Extract the [x, y] coordinate from the center of the cell holding the provided text.  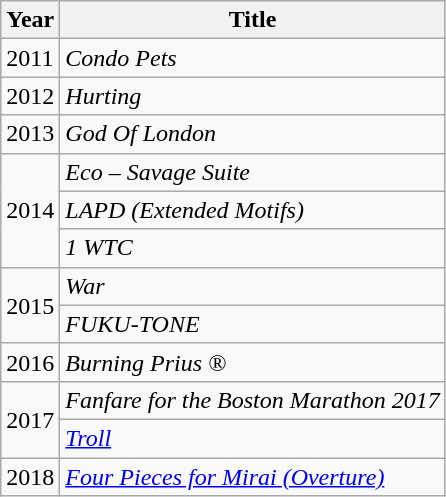
Troll [253, 438]
Condo Pets [253, 58]
Four Pieces for Mirai (Overture) [253, 477]
Year [30, 20]
Fanfare for the Boston Marathon 2017 [253, 400]
2013 [30, 134]
Title [253, 20]
2015 [30, 305]
Hurting [253, 96]
2012 [30, 96]
God Of London [253, 134]
2016 [30, 362]
2011 [30, 58]
War [253, 286]
1 WTC [253, 248]
2017 [30, 419]
FUKU-TONE [253, 324]
Burning Prius ® [253, 362]
Eco – Savage Suite [253, 172]
2018 [30, 477]
2014 [30, 210]
LAPD (Extended Motifs) [253, 210]
